Locate the cell with the specified text and output its [x, y] center coordinate. 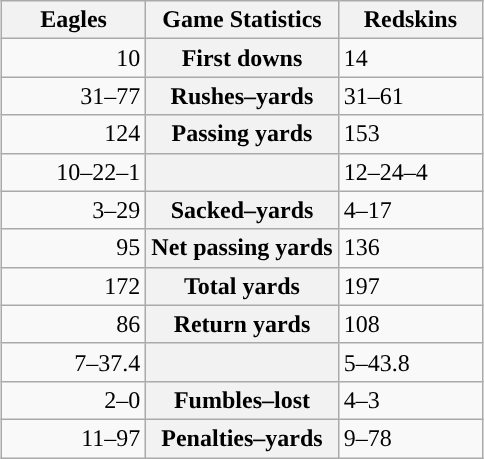
Net passing yards [242, 248]
Passing yards [242, 134]
Penalties–yards [242, 438]
10–22–1 [73, 172]
153 [410, 134]
31–61 [410, 96]
Game Statistics [242, 20]
31–77 [73, 96]
4–3 [410, 400]
197 [410, 286]
Fumbles–lost [242, 400]
7–37.4 [73, 362]
First downs [242, 58]
Eagles [73, 20]
4–17 [410, 210]
11–97 [73, 438]
Total yards [242, 286]
124 [73, 134]
108 [410, 324]
Return yards [242, 324]
136 [410, 248]
3–29 [73, 210]
14 [410, 58]
2–0 [73, 400]
86 [73, 324]
9–78 [410, 438]
Sacked–yards [242, 210]
Redskins [410, 20]
12–24–4 [410, 172]
5–43.8 [410, 362]
95 [73, 248]
10 [73, 58]
172 [73, 286]
Rushes–yards [242, 96]
